Search for the cell housing the specified text and yield its [x, y] center coordinate. 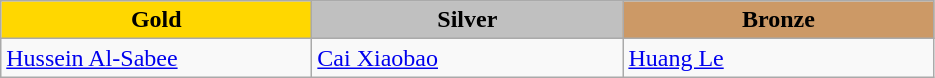
Silver [468, 20]
Bronze [778, 20]
Cai Xiaobao [468, 58]
Huang Le [778, 58]
Hussein Al-Sabee [156, 58]
Gold [156, 20]
